Provide the [x, y] coordinate of the cell's center where the given text is located.  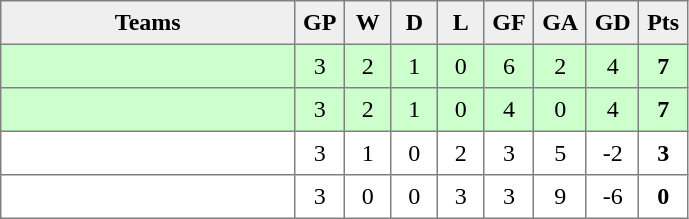
GA [560, 23]
-2 [612, 153]
L [461, 23]
GP [320, 23]
W [368, 23]
GF [509, 23]
5 [560, 153]
Teams [148, 23]
9 [560, 197]
GD [612, 23]
6 [509, 66]
D [414, 23]
Pts [663, 23]
-6 [612, 197]
